Pinpoint the cell where the given text exists, returning its (x, y) midpoint coordinate. 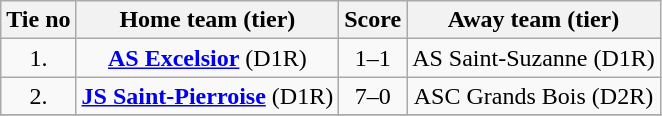
Score (373, 20)
7–0 (373, 96)
Away team (tier) (534, 20)
ASC Grands Bois (D2R) (534, 96)
JS Saint-Pierroise (D1R) (208, 96)
AS Saint-Suzanne (D1R) (534, 58)
2. (38, 96)
1. (38, 58)
1–1 (373, 58)
Tie no (38, 20)
AS Excelsior (D1R) (208, 58)
Home team (tier) (208, 20)
